Determine the (X, Y) coordinate at the center of the cell enclosing the given text.  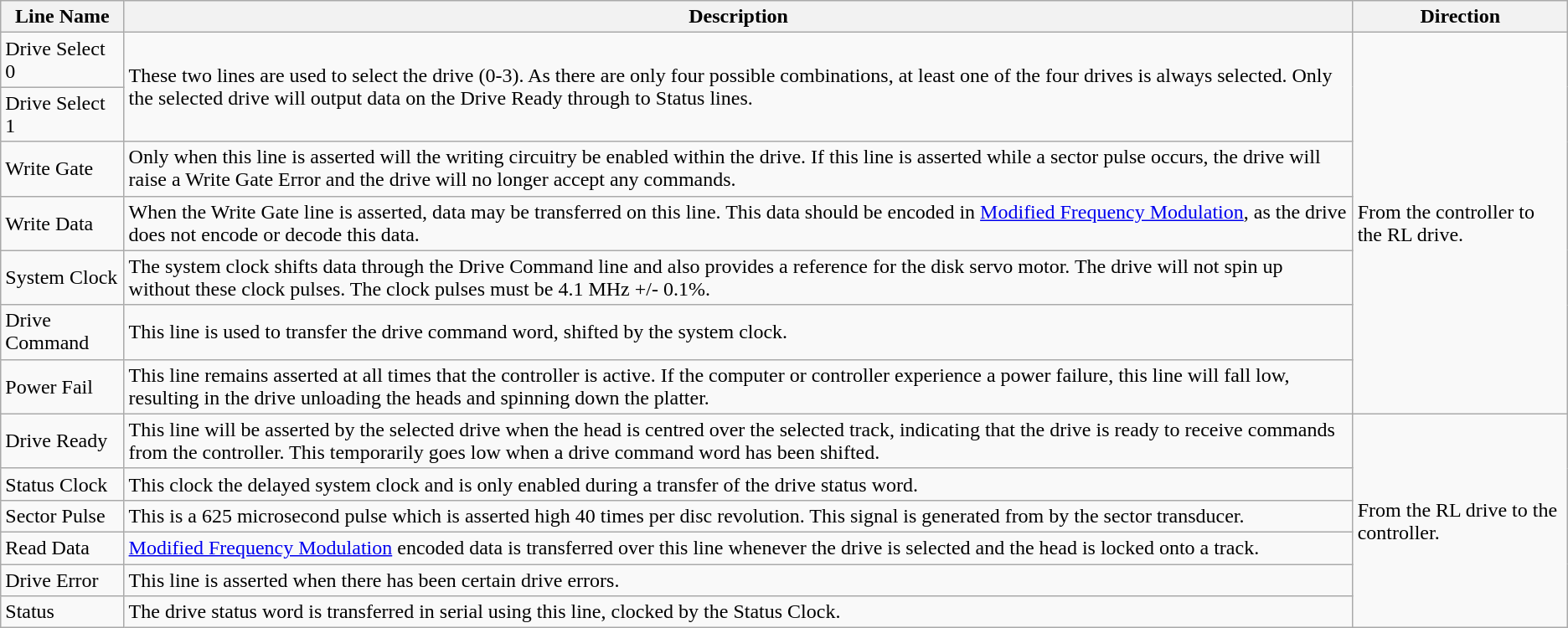
Line Name (62, 17)
This line is used to transfer the drive command word, shifted by the system clock. (739, 332)
Write Data (62, 223)
Description (739, 17)
Direction (1460, 17)
System Clock (62, 278)
This clock the delayed system clock and is only enabled during a transfer of the drive status word. (739, 484)
Power Fail (62, 387)
This line is asserted when there has been certain drive errors. (739, 580)
Modified Frequency Modulation encoded data is transferred over this line whenever the drive is selected and the head is locked onto a track. (739, 548)
Drive Select 0 (62, 60)
Drive Select 1 (62, 114)
From the controller to the RL drive. (1460, 223)
The drive status word is transferred in serial using this line, clocked by the Status Clock. (739, 612)
Read Data (62, 548)
From the RL drive to the controller. (1460, 521)
Sector Pulse (62, 516)
Drive Ready (62, 440)
Write Gate (62, 169)
Drive Error (62, 580)
Drive Command (62, 332)
Status (62, 612)
This is a 625 microsecond pulse which is asserted high 40 times per disc revolution. This signal is generated from by the sector transducer. (739, 516)
Status Clock (62, 484)
